For the text-containing cell, return its midpoint in [X, Y] coordinate format. 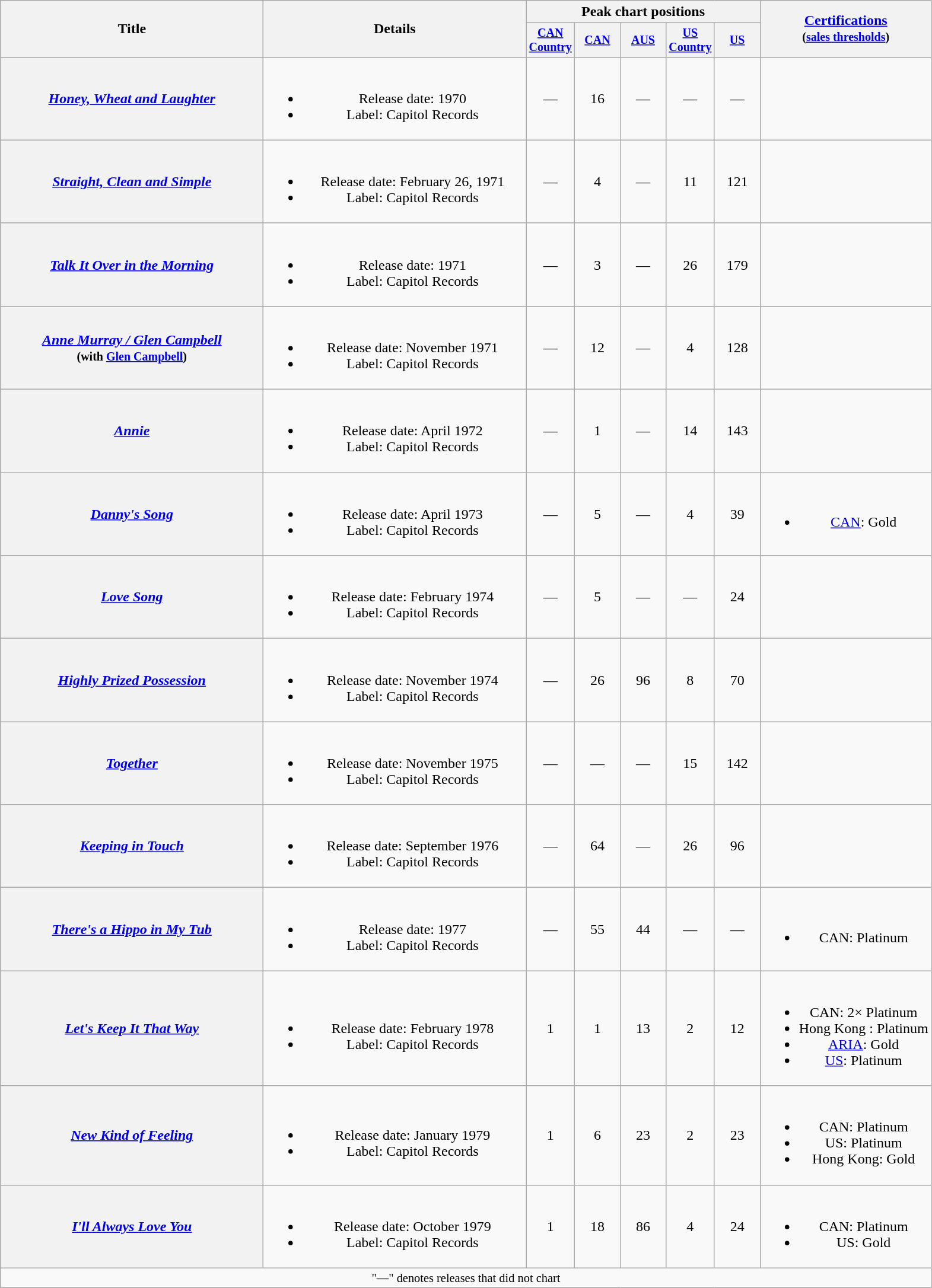
Release date: November 1971Label: Capitol Records [395, 347]
US Country [690, 40]
Highly Prized Possession [132, 680]
70 [737, 680]
Talk It Over in the Morning [132, 264]
I'll Always Love You [132, 1226]
Release date: 1971Label: Capitol Records [395, 264]
Keeping in Touch [132, 846]
44 [643, 929]
Release date: 1977Label: Capitol Records [395, 929]
CAN Country [551, 40]
Release date: October 1979Label: Capitol Records [395, 1226]
CAN: PlatinumUS: Gold [846, 1226]
Release date: November 1974Label: Capitol Records [395, 680]
11 [690, 181]
Anne Murray / Glen Campbell(with Glen Campbell) [132, 347]
Honey, Wheat and Laughter [132, 98]
Release date: February 1978Label: Capitol Records [395, 1028]
143 [737, 431]
128 [737, 347]
86 [643, 1226]
6 [598, 1135]
121 [737, 181]
39 [737, 514]
13 [643, 1028]
"—" denotes releases that did not chart [466, 1278]
Release date: September 1976Label: Capitol Records [395, 846]
Release date: November 1975Label: Capitol Records [395, 763]
Annie [132, 431]
Love Song [132, 597]
Straight, Clean and Simple [132, 181]
64 [598, 846]
3 [598, 264]
8 [690, 680]
16 [598, 98]
Details [395, 29]
CAN: PlatinumUS: PlatinumHong Kong: Gold [846, 1135]
Release date: February 1974Label: Capitol Records [395, 597]
CAN [598, 40]
15 [690, 763]
Danny's Song [132, 514]
AUS [643, 40]
18 [598, 1226]
Let's Keep It That Way [132, 1028]
CAN: 2× PlatinumHong Kong : PlatinumARIA: GoldUS: Platinum [846, 1028]
Release date: January 1979Label: Capitol Records [395, 1135]
New Kind of Feeling [132, 1135]
Certifications(sales thresholds) [846, 29]
55 [598, 929]
14 [690, 431]
Release date: April 1972Label: Capitol Records [395, 431]
Release date: February 26, 1971Label: Capitol Records [395, 181]
142 [737, 763]
179 [737, 264]
Peak chart positions [643, 12]
US [737, 40]
Release date: April 1973Label: Capitol Records [395, 514]
CAN: Gold [846, 514]
Title [132, 29]
Together [132, 763]
There's a Hippo in My Tub [132, 929]
CAN: Platinum [846, 929]
Release date: 1970Label: Capitol Records [395, 98]
